Provide the (x, y) coordinate of the cell's center where the given text is located.  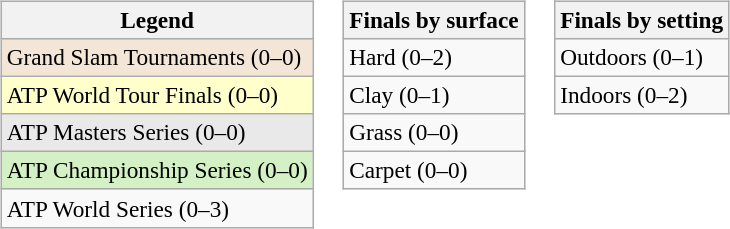
Carpet (0–0) (434, 171)
Finals by surface (434, 20)
Legend (157, 20)
Grand Slam Tournaments (0–0) (157, 57)
ATP World Series (0–3) (157, 208)
ATP Masters Series (0–0) (157, 133)
Hard (0–2) (434, 57)
Clay (0–1) (434, 95)
Finals by setting (642, 20)
Indoors (0–2) (642, 95)
ATP Championship Series (0–0) (157, 171)
ATP World Tour Finals (0–0) (157, 95)
Outdoors (0–1) (642, 57)
Grass (0–0) (434, 133)
